From the cell containing the given text, extract its center point as (x, y) coordinate. 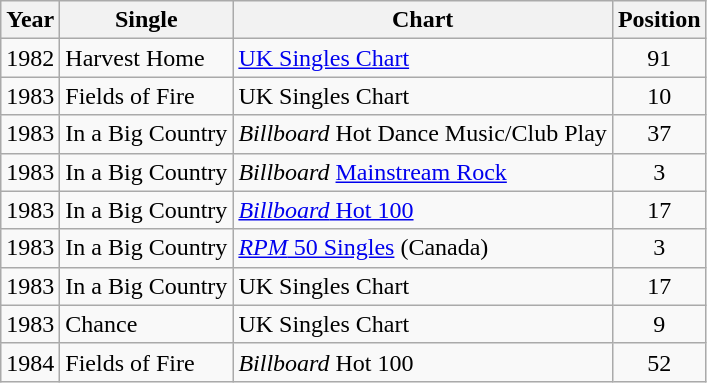
Year (30, 20)
1982 (30, 58)
RPM 50 Singles (Canada) (423, 248)
10 (659, 96)
37 (659, 134)
52 (659, 362)
Harvest Home (146, 58)
Billboard Hot Dance Music/Club Play (423, 134)
Chance (146, 324)
Chart (423, 20)
Billboard Mainstream Rock (423, 172)
91 (659, 58)
Position (659, 20)
1984 (30, 362)
Single (146, 20)
9 (659, 324)
